Extract the [x, y] coordinate from the center of the cell holding the provided text.  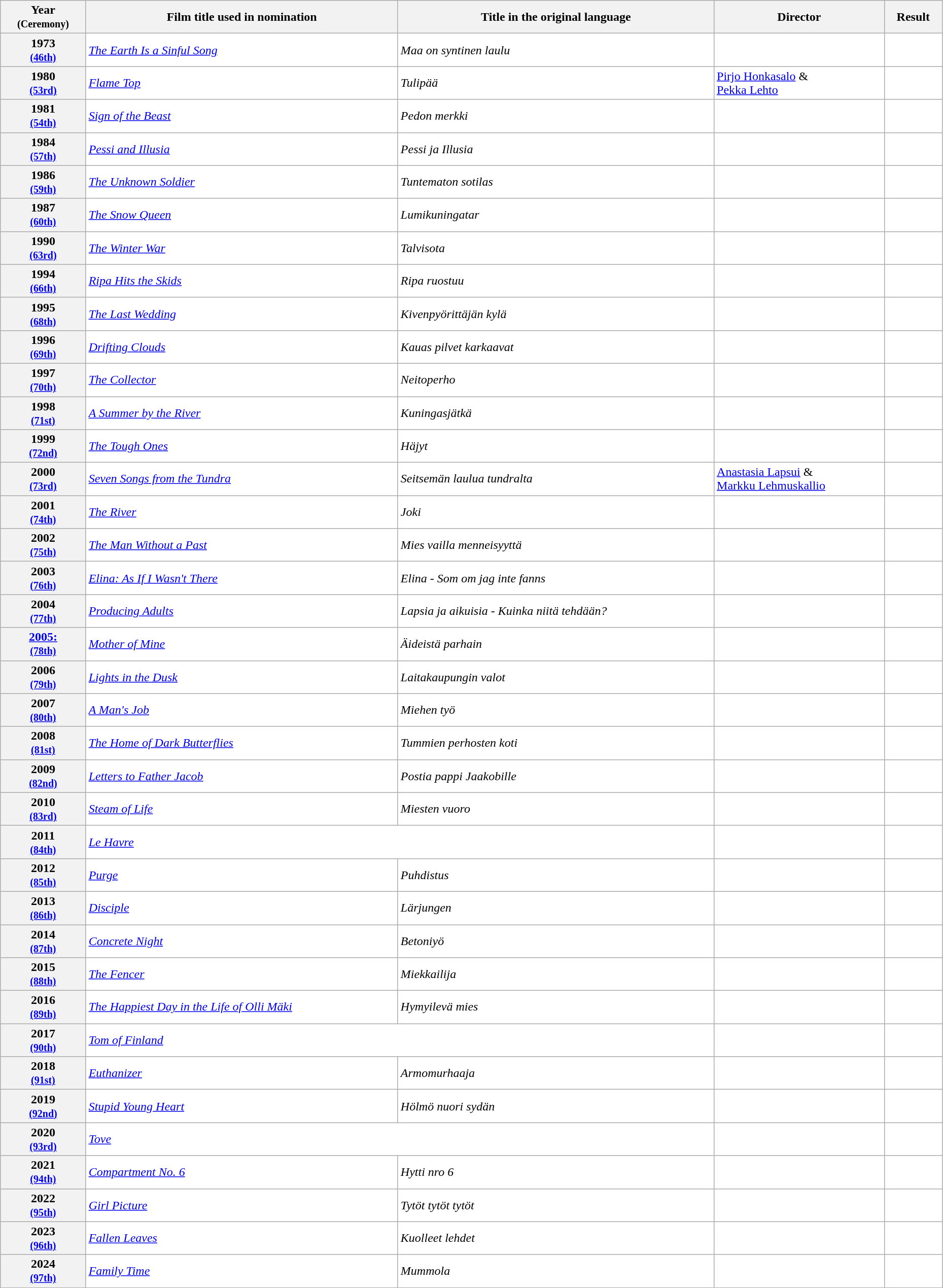
2008(81st) [43, 743]
Ripa Hits the Skids [241, 281]
Lärjungen [556, 908]
Tove [400, 1139]
2009(82nd) [43, 776]
2013(86th) [43, 908]
1999(72nd) [43, 446]
A Man's Job [241, 710]
2000(73rd) [43, 479]
The River [241, 512]
Tummien perhosten koti [556, 743]
2017(90th) [43, 1040]
2016(89th) [43, 1007]
2021(94th) [43, 1172]
Flame Top [241, 83]
Lumikuningatar [556, 215]
The Last Wedding [241, 314]
1973(46th) [43, 50]
2020(93rd) [43, 1139]
Le Havre [400, 842]
The Man Without a Past [241, 545]
Tuntematon sotilas [556, 182]
2004(77th) [43, 611]
Puhdistus [556, 875]
2024(97th) [43, 1271]
Kivenpyörittäjän kylä [556, 314]
1990(63rd) [43, 248]
Year(Ceremony) [43, 17]
Neitoperho [556, 379]
Sign of the Beast [241, 116]
Hytti nro 6 [556, 1172]
Family Time [241, 1271]
Talvisota [556, 248]
Häjyt [556, 446]
2011(84th) [43, 842]
Armomurhaaja [556, 1073]
2014(87th) [43, 941]
The Snow Queen [241, 215]
Pessi and Illusia [241, 149]
Äideistä parhain [556, 644]
The Collector [241, 379]
2007(80th) [43, 710]
1987(60th) [43, 215]
Elina: As If I Wasn't There [241, 578]
The Unknown Soldier [241, 182]
Purge [241, 875]
Pirjo Honkasalo & Pekka Lehto [799, 83]
Drifting Clouds [241, 347]
2002(75th) [43, 545]
Pessi ja Illusia [556, 149]
Steam of Life [241, 809]
The Happiest Day in the Life of Olli Mäki [241, 1007]
Mummola [556, 1271]
Tytöt tytöt tytöt [556, 1205]
1998(71st) [43, 413]
Hymyilevä mies [556, 1007]
1995(68th) [43, 314]
Stupid Young Heart [241, 1106]
1996(69th) [43, 347]
2023(96th) [43, 1238]
Pedon merkki [556, 116]
The Tough Ones [241, 446]
Tom of Finland [400, 1040]
Mies vailla menneisyyttä [556, 545]
Title in the original language [556, 17]
Postia pappi Jaakobille [556, 776]
1986(59th) [43, 182]
Miesten vuoro [556, 809]
Tulipää [556, 83]
Hölmö nuori sydän [556, 1106]
Laitakaupungin valot [556, 677]
Girl Picture [241, 1205]
1994(66th) [43, 281]
Director [799, 17]
Kuningasjätkä [556, 413]
Disciple [241, 908]
1981(54th) [43, 116]
Compartment No. 6 [241, 1172]
Ripa ruostuu [556, 281]
Euthanizer [241, 1073]
Kuolleet lehdet [556, 1238]
A Summer by the River [241, 413]
2005:(78th) [43, 644]
Kauas pilvet karkaavat [556, 347]
Film title used in nomination [241, 17]
Mother of Mine [241, 644]
Joki [556, 512]
1997(70th) [43, 379]
1984(57th) [43, 149]
Lapsia ja aikuisia - Kuinka niitä tehdään? [556, 611]
2006(79th) [43, 677]
The Earth Is a Sinful Song [241, 50]
Concrete Night [241, 941]
Miehen työ [556, 710]
The Winter War [241, 248]
Betoniyö [556, 941]
Letters to Father Jacob [241, 776]
Producing Adults [241, 611]
Miekkailija [556, 974]
2012(85th) [43, 875]
1980(53rd) [43, 83]
2015(88th) [43, 974]
2018(91st) [43, 1073]
Anastasia Lapsui & Markku Lehmuskallio [799, 479]
2019(92nd) [43, 1106]
2001(74th) [43, 512]
2003(76th) [43, 578]
Lights in the Dusk [241, 677]
2022(95th) [43, 1205]
Maa on syntinen laulu [556, 50]
Seitsemän laulua tundralta [556, 479]
The Fencer [241, 974]
Fallen Leaves [241, 1238]
The Home of Dark Butterflies [241, 743]
2010(83rd) [43, 809]
Elina - Som om jag inte fanns [556, 578]
Result [913, 17]
Seven Songs from the Tundra [241, 479]
